Provide the (X, Y) coordinate of the cell's center where the given text is located.  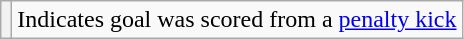
Indicates goal was scored from a penalty kick (237, 20)
